Provide the (X, Y) coordinate of the cell's center where the given text is located.  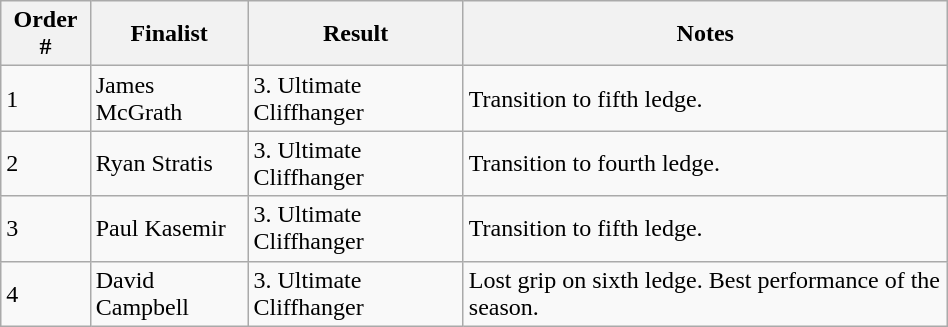
Ryan Stratis (169, 164)
Result (356, 34)
1 (46, 98)
Paul Kasemir (169, 228)
4 (46, 294)
2 (46, 164)
James McGrath (169, 98)
Notes (705, 34)
Finalist (169, 34)
Order # (46, 34)
David Campbell (169, 294)
Transition to fourth ledge. (705, 164)
3 (46, 228)
Lost grip on sixth ledge. Best performance of the season. (705, 294)
